Search for the cell housing the specified text and yield its [x, y] center coordinate. 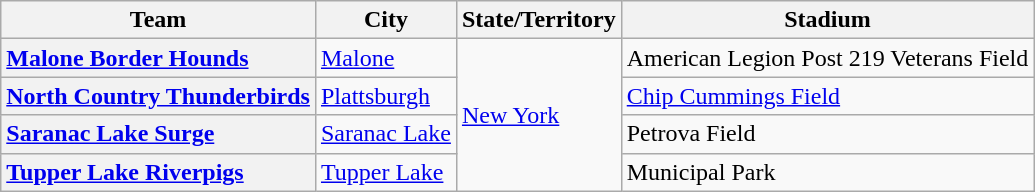
Stadium [828, 20]
Malone [386, 58]
North Country Thunderbirds [158, 96]
Petrova Field [828, 134]
American Legion Post 219 Veterans Field [828, 58]
Tupper Lake Riverpigs [158, 172]
Plattsburgh [386, 96]
City [386, 20]
Tupper Lake [386, 172]
Chip Cummings Field [828, 96]
Saranac Lake [386, 134]
State/Territory [538, 20]
Saranac Lake Surge [158, 134]
Municipal Park [828, 172]
Team [158, 20]
New York [538, 115]
Malone Border Hounds [158, 58]
